Capture the cell that displays the provided text and extract its (x, y) central coordinate. 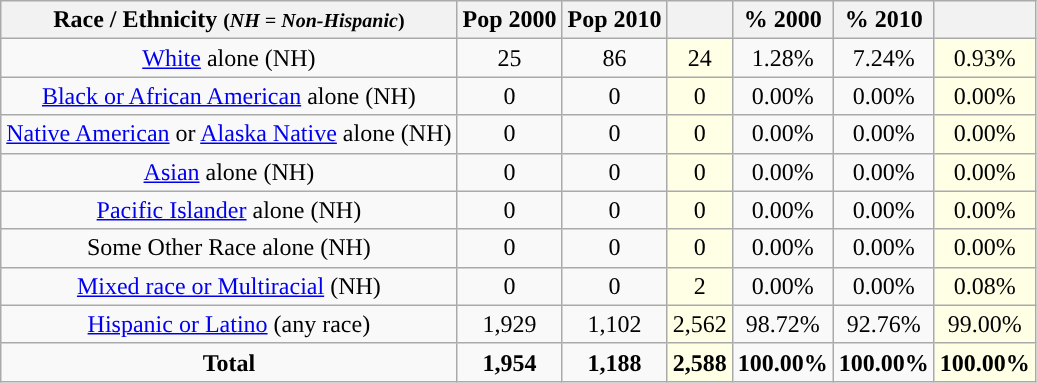
2,562 (700, 324)
2,588 (700, 362)
2 (700, 286)
1,954 (510, 362)
98.72% (782, 324)
Asian alone (NH) (229, 172)
Some Other Race alone (NH) (229, 248)
7.24% (884, 58)
1,929 (510, 324)
1,102 (614, 324)
25 (510, 58)
0.93% (984, 58)
Pop 2010 (614, 20)
1.28% (782, 58)
Hispanic or Latino (any race) (229, 324)
24 (700, 58)
Black or African American alone (NH) (229, 96)
86 (614, 58)
Pacific Islander alone (NH) (229, 210)
White alone (NH) (229, 58)
% 2010 (884, 20)
Total (229, 362)
Pop 2000 (510, 20)
Native American or Alaska Native alone (NH) (229, 134)
92.76% (884, 324)
Race / Ethnicity (NH = Non-Hispanic) (229, 20)
1,188 (614, 362)
% 2000 (782, 20)
0.08% (984, 286)
Mixed race or Multiracial (NH) (229, 286)
99.00% (984, 324)
